Locate the cell with the specified text and output its (X, Y) center coordinate. 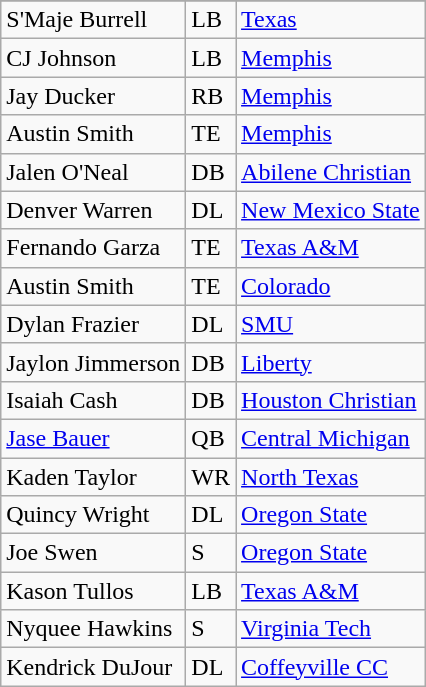
Nyquee Hawkins (94, 629)
Jaylon Jimmerson (94, 362)
Denver Warren (94, 210)
Kendrick DuJour (94, 667)
S'Maje Burrell (94, 20)
Coffeyville CC (331, 667)
Central Michigan (331, 438)
Isaiah Cash (94, 400)
Kaden Taylor (94, 477)
CJ Johnson (94, 58)
RB (211, 96)
Dylan Frazier (94, 324)
Texas (331, 20)
Jay Ducker (94, 96)
North Texas (331, 477)
Virginia Tech (331, 629)
Abilene Christian (331, 172)
Jalen O'Neal (94, 172)
New Mexico State (331, 210)
SMU (331, 324)
Jase Bauer (94, 438)
Kason Tullos (94, 591)
Liberty (331, 362)
Fernando Garza (94, 248)
QB (211, 438)
WR (211, 477)
Houston Christian (331, 400)
Joe Swen (94, 553)
Quincy Wright (94, 515)
Colorado (331, 286)
